Detect which cell encompasses the target text, then output its [X, Y] center coordinate. 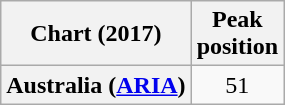
Chart (2017) [96, 34]
Peakposition [237, 34]
Australia (ARIA) [96, 85]
51 [237, 85]
